Return the [x, y] coordinate for the center point of the cell that contains the specified text.  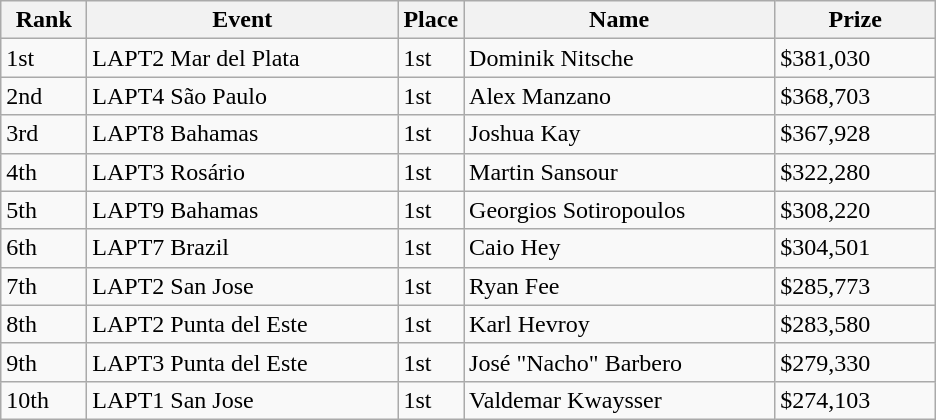
LAPT4 São Paulo [242, 96]
LAPT2 San Jose [242, 286]
Place [431, 20]
$381,030 [856, 58]
Georgios Sotiropoulos [620, 210]
José "Nacho" Barbero [620, 362]
9th [44, 362]
Dominik Nitsche [620, 58]
Caio Hey [620, 248]
Name [620, 20]
$274,103 [856, 400]
Ryan Fee [620, 286]
6th [44, 248]
LAPT2 Punta del Este [242, 324]
$285,773 [856, 286]
$322,280 [856, 172]
8th [44, 324]
LAPT9 Bahamas [242, 210]
3rd [44, 134]
LAPT8 Bahamas [242, 134]
Prize [856, 20]
$308,220 [856, 210]
$368,703 [856, 96]
LAPT7 Brazil [242, 248]
Valdemar Kwaysser [620, 400]
Karl Hevroy [620, 324]
LAPT1 San Jose [242, 400]
$279,330 [856, 362]
$367,928 [856, 134]
7th [44, 286]
$304,501 [856, 248]
LAPT3 Rosário [242, 172]
5th [44, 210]
LAPT2 Mar del Plata [242, 58]
LAPT3 Punta del Este [242, 362]
Rank [44, 20]
Alex Manzano [620, 96]
2nd [44, 96]
Joshua Kay [620, 134]
$283,580 [856, 324]
Event [242, 20]
10th [44, 400]
4th [44, 172]
Martin Sansour [620, 172]
